Pinpoint the cell where the given text exists, returning its [X, Y] midpoint coordinate. 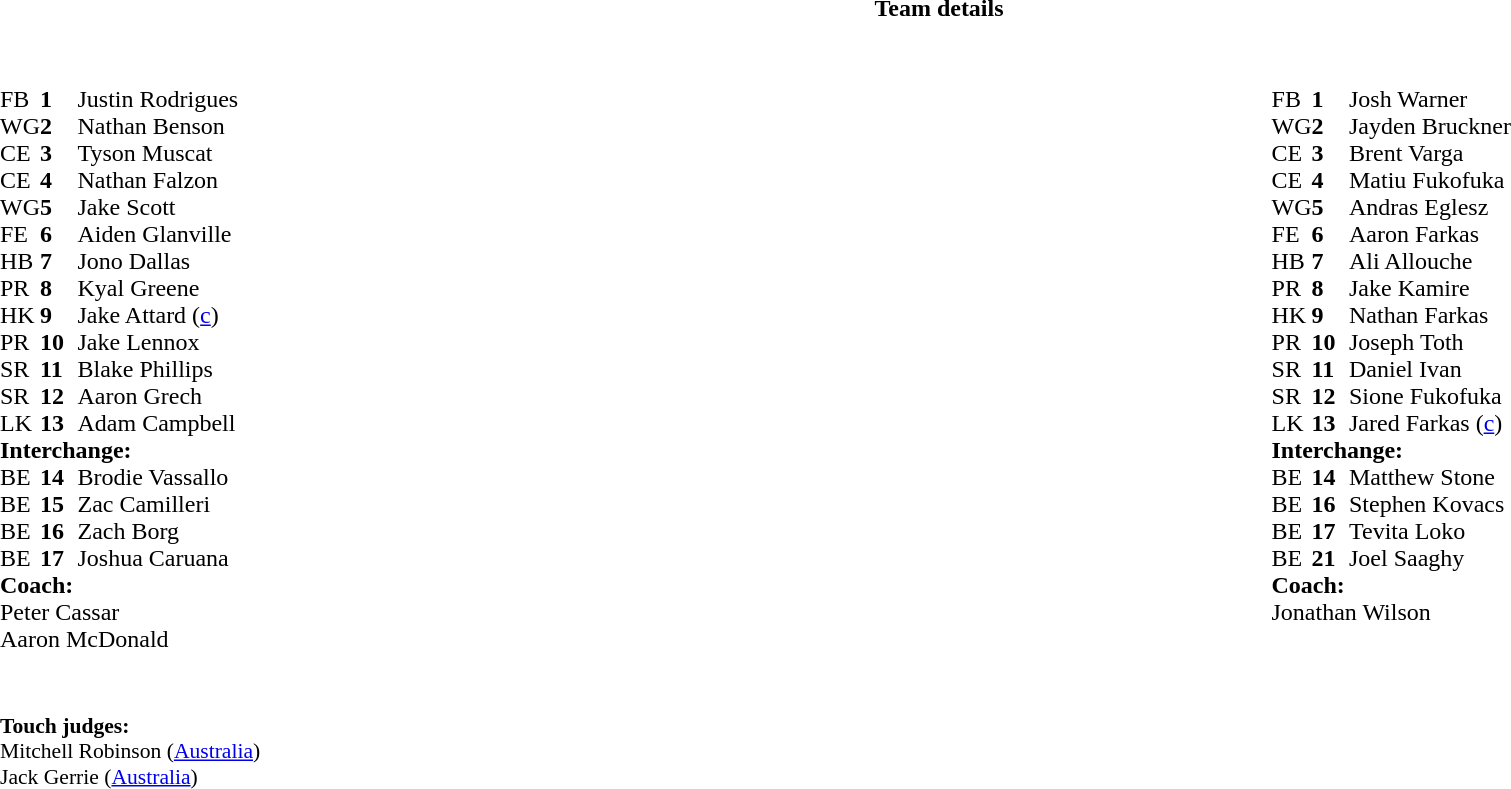
Brodie Vassallo [158, 478]
Sione Fukofuka [1430, 396]
Stephen Kovacs [1430, 504]
Joshua Caruana [158, 558]
Kyal Greene [158, 288]
Andras Eglesz [1430, 208]
Nathan Benson [158, 126]
Jake Attard (c) [158, 316]
Aaron Farkas [1430, 234]
Matiu Fukofuka [1430, 180]
Jayden Bruckner [1430, 126]
Nathan Farkas [1430, 316]
Jake Lennox [158, 342]
15 [59, 504]
Nathan Falzon [158, 180]
Josh Warner [1430, 100]
Daniel Ivan [1430, 370]
Blake Phillips [158, 370]
Tyson Muscat [158, 154]
Aaron Grech [158, 396]
Aiden Glanville [158, 234]
Adam Campbell [158, 424]
Jono Dallas [158, 262]
Zac Camilleri [158, 504]
Tevita Loko [1430, 532]
Brent Varga [1430, 154]
Matthew Stone [1430, 478]
Joel Saaghy [1430, 558]
21 [1331, 558]
Justin Rodrigues [158, 100]
Peter Cassar Aaron McDonald [138, 626]
Zach Borg [158, 532]
Joseph Toth [1430, 342]
Jake Kamire [1430, 288]
Ali Allouche [1430, 262]
Jake Scott [158, 208]
Jared Farkas (c) [1430, 424]
